From the cell containing the given text, extract its center point as (x, y) coordinate. 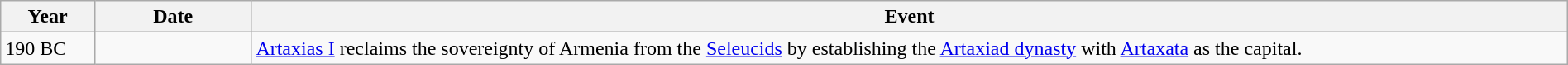
Year (48, 17)
Event (910, 17)
Date (172, 17)
Artaxias I reclaims the sovereignty of Armenia from the Seleucids by establishing the Artaxiad dynasty with Artaxata as the capital. (910, 48)
190 BC (48, 48)
